Detect which cell encompasses the target text, then output its [X, Y] center coordinate. 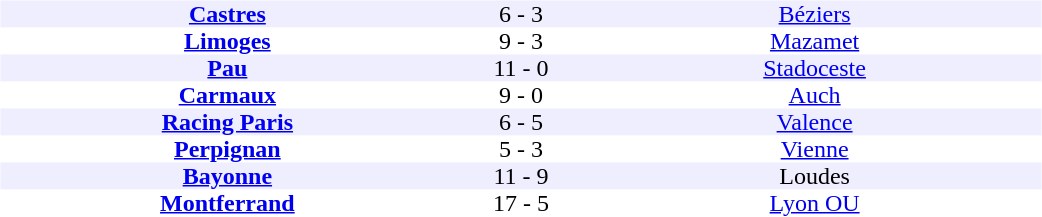
Auch [815, 96]
Limoges [227, 42]
17 - 5 [520, 204]
6 - 5 [520, 122]
Valence [815, 122]
9 - 0 [520, 96]
Perpignan [227, 150]
Stadoceste [815, 68]
Béziers [815, 14]
Loudes [815, 176]
Mazamet [815, 42]
6 - 3 [520, 14]
Bayonne [227, 176]
Pau [227, 68]
Castres [227, 14]
11 - 9 [520, 176]
5 - 3 [520, 150]
Carmaux [227, 96]
Lyon OU [815, 204]
11 - 0 [520, 68]
9 - 3 [520, 42]
Racing Paris [227, 122]
Vienne [815, 150]
Montferrand [227, 204]
